For the text-containing cell, return its midpoint in [X, Y] coordinate format. 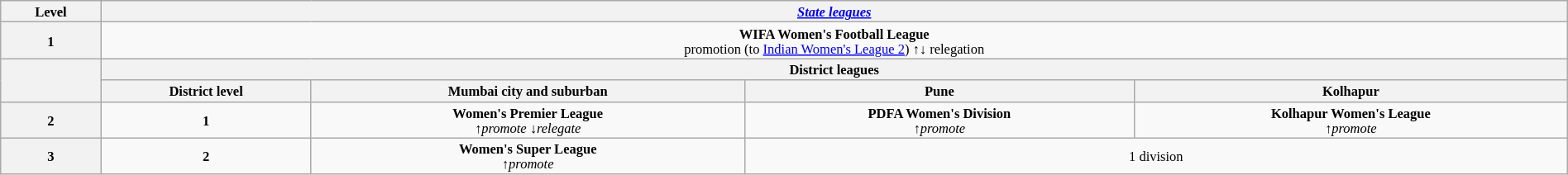
Level [51, 12]
District level [206, 91]
Women's Super League↑promote [528, 156]
Kolhapur [1350, 91]
Pune [939, 91]
State leagues [834, 12]
District leagues [834, 69]
Women's Premier League↑promote ↓relegate [528, 120]
Kolhapur Women's League↑promote [1350, 120]
3 [51, 156]
WIFA Women's Football League promotion (to Indian Women's League 2) ↑↓ relegation [834, 40]
1 division [1156, 156]
Mumbai city and suburban [528, 91]
PDFA Women's Division↑promote [939, 120]
